Identify which cell holds the provided text, then report its (x, y) central coordinate. 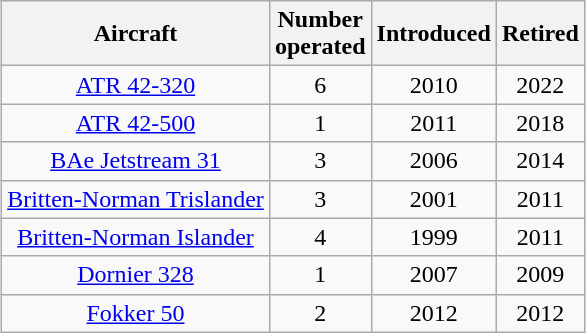
2 (320, 313)
Fokker 50 (136, 313)
ATR 42-320 (136, 85)
2014 (540, 161)
2018 (540, 123)
2022 (540, 85)
Britten-Norman Trislander (136, 199)
Britten-Norman Islander (136, 237)
Retired (540, 34)
2010 (434, 85)
2007 (434, 275)
2006 (434, 161)
Dornier 328 (136, 275)
1999 (434, 237)
2001 (434, 199)
6 (320, 85)
2009 (540, 275)
4 (320, 237)
Number operated (320, 34)
Introduced (434, 34)
ATR 42-500 (136, 123)
Aircraft (136, 34)
BAe Jetstream 31 (136, 161)
